Locate the cell with the specified text and output its [x, y] center coordinate. 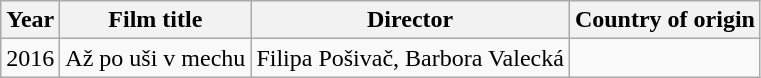
Až po uši v mechu [156, 58]
Filipa Pošivač, Barbora Valecká [410, 58]
Year [30, 20]
2016 [30, 58]
Film title [156, 20]
Country of origin [664, 20]
Director [410, 20]
